Extract the (X, Y) coordinate from the center of the cell holding the provided text.  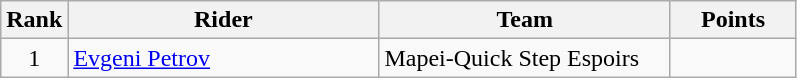
Mapei-Quick Step Espoirs (525, 58)
1 (34, 58)
Rank (34, 20)
Team (525, 20)
Rider (224, 20)
Evgeni Petrov (224, 58)
Points (732, 20)
